Return [X, Y] of the center of cell containing provided text 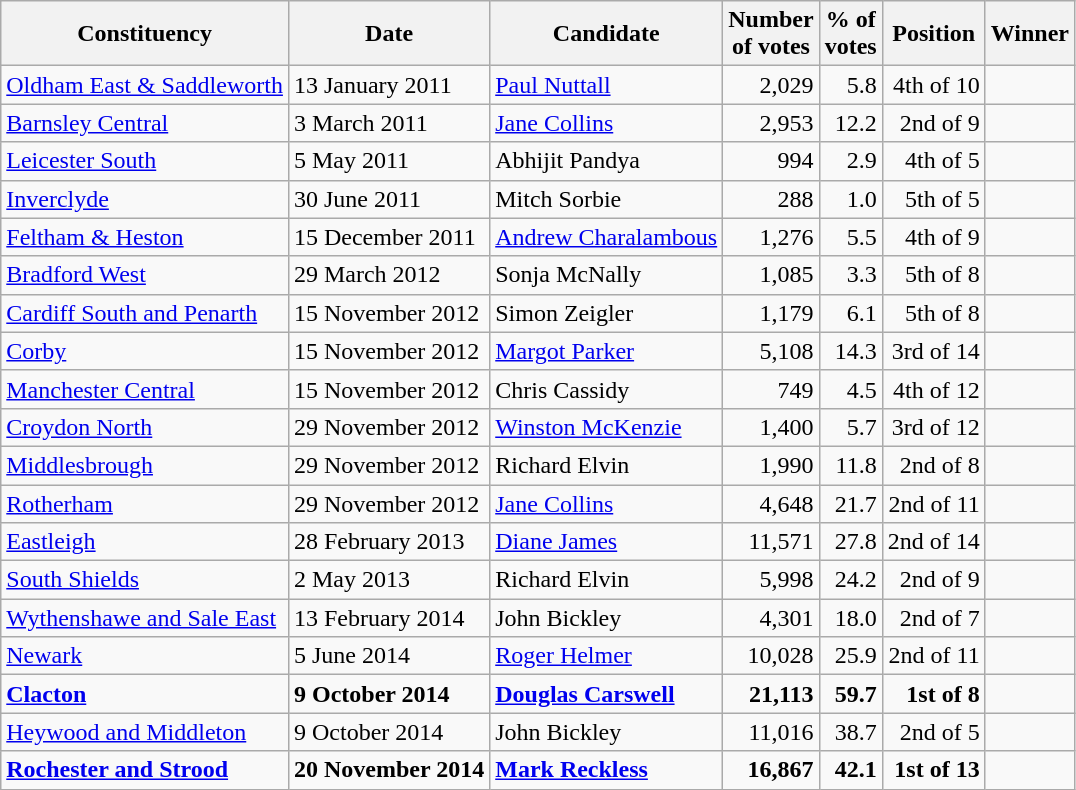
288 [771, 199]
Diane James [606, 542]
Abhijit Pandya [606, 161]
Chris Cassidy [606, 389]
3 March 2011 [388, 123]
Croydon North [145, 427]
13 February 2014 [388, 618]
59.7 [850, 694]
3.3 [850, 275]
Roger Helmer [606, 656]
4th of 5 [934, 161]
38.7 [850, 732]
2,953 [771, 123]
Andrew Charalambous [606, 237]
27.8 [850, 542]
11.8 [850, 465]
1,179 [771, 313]
5 May 2011 [388, 161]
Barnsley Central [145, 123]
2.9 [850, 161]
Wythenshawe and Sale East [145, 618]
11,571 [771, 542]
Oldham East & Saddleworth [145, 85]
Douglas Carswell [606, 694]
4th of 9 [934, 237]
Simon Zeigler [606, 313]
3rd of 12 [934, 427]
5th of 5 [934, 199]
Date [388, 34]
Mitch Sorbie [606, 199]
2 May 2013 [388, 580]
10,028 [771, 656]
Newark [145, 656]
4,301 [771, 618]
Sonja McNally [606, 275]
Mark Reckless [606, 770]
South Shields [145, 580]
5.8 [850, 85]
4,648 [771, 503]
18.0 [850, 618]
Constituency [145, 34]
1st of 8 [934, 694]
25.9 [850, 656]
2nd of 8 [934, 465]
42.1 [850, 770]
2,029 [771, 85]
20 November 2014 [388, 770]
Corby [145, 351]
Manchester Central [145, 389]
4.5 [850, 389]
2nd of 14 [934, 542]
Winner [1030, 34]
Rotherham [145, 503]
5,108 [771, 351]
14.3 [850, 351]
30 June 2011 [388, 199]
6.1 [850, 313]
Inverclyde [145, 199]
1,276 [771, 237]
5 June 2014 [388, 656]
% ofvotes [850, 34]
Middlesbrough [145, 465]
5.7 [850, 427]
13 January 2011 [388, 85]
Clacton [145, 694]
Bradford West [145, 275]
28 February 2013 [388, 542]
1,400 [771, 427]
16,867 [771, 770]
Feltham & Heston [145, 237]
Heywood and Middleton [145, 732]
Candidate [606, 34]
Leicester South [145, 161]
Paul Nuttall [606, 85]
2nd of 7 [934, 618]
21,113 [771, 694]
1.0 [850, 199]
3rd of 14 [934, 351]
1,990 [771, 465]
24.2 [850, 580]
Margot Parker [606, 351]
Cardiff South and Penarth [145, 313]
Eastleigh [145, 542]
4th of 10 [934, 85]
11,016 [771, 732]
1st of 13 [934, 770]
29 March 2012 [388, 275]
21.7 [850, 503]
749 [771, 389]
Winston McKenzie [606, 427]
Position [934, 34]
4th of 12 [934, 389]
Rochester and Strood [145, 770]
5,998 [771, 580]
2nd of 5 [934, 732]
5.5 [850, 237]
1,085 [771, 275]
12.2 [850, 123]
Numberof votes [771, 34]
15 December 2011 [388, 237]
994 [771, 161]
